Output the [x, y] coordinate of the center of the cell containing the given text.  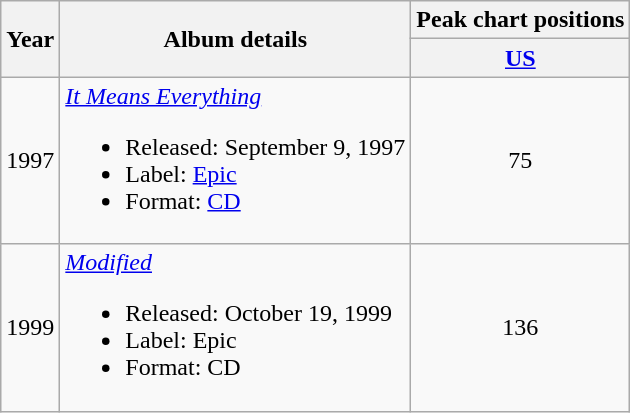
Year [30, 39]
75 [520, 160]
US [520, 58]
Peak chart positions [520, 20]
Album details [236, 39]
It Means EverythingReleased: September 9, 1997Label: EpicFormat: CD [236, 160]
136 [520, 328]
1999 [30, 328]
ModifiedReleased: October 19, 1999Label: EpicFormat: CD [236, 328]
1997 [30, 160]
